Find where the given text appears and provide that cell's center as [x, y] coordinate. 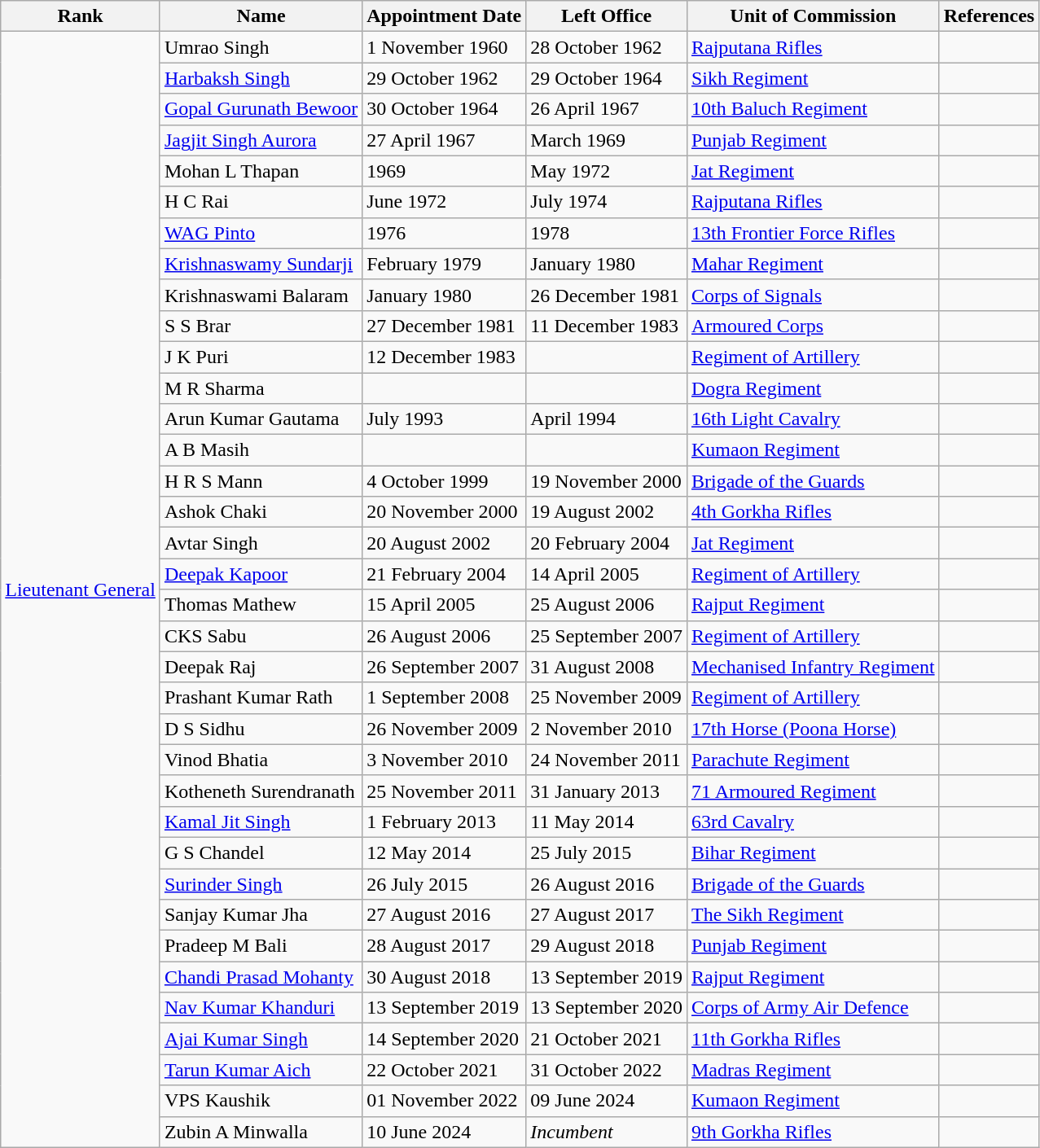
Harbaksh Singh [261, 78]
Dogra Regiment [813, 388]
H C Rai [261, 202]
21 February 2004 [445, 574]
10 June 2024 [445, 1132]
11 May 2014 [607, 822]
01 November 2022 [445, 1101]
16th Light Cavalry [813, 419]
Sanjay Kumar Jha [261, 915]
26 August 2016 [607, 883]
13 September 2020 [607, 1008]
9th Gorkha Rifles [813, 1132]
Surinder Singh [261, 883]
Kamal Jit Singh [261, 822]
WAG Pinto [261, 233]
Ashok Chaki [261, 512]
12 May 2014 [445, 852]
June 1972 [445, 202]
Krishnaswami Balaram [261, 295]
25 November 2009 [607, 698]
April 1994 [607, 419]
3 November 2010 [445, 760]
30 October 1964 [445, 109]
22 October 2021 [445, 1070]
19 August 2002 [607, 512]
1 September 2008 [445, 698]
27 August 2017 [607, 915]
Prashant Kumar Rath [261, 698]
1978 [607, 233]
4th Gorkha Rifles [813, 512]
20 November 2000 [445, 512]
Pradeep M Bali [261, 946]
27 April 1967 [445, 140]
A B Masih [261, 450]
20 August 2002 [445, 543]
Mechanised Infantry Regiment [813, 667]
27 August 2016 [445, 915]
30 August 2018 [445, 977]
Gopal Gurunath Bewoor [261, 109]
2 November 2010 [607, 729]
26 July 2015 [445, 883]
Deepak Kapoor [261, 574]
29 August 2018 [607, 946]
1969 [445, 171]
25 July 2015 [607, 852]
Mohan L Thapan [261, 171]
Mahar Regiment [813, 264]
20 February 2004 [607, 543]
13th Frontier Force Rifles [813, 233]
Tarun Kumar Aich [261, 1070]
25 September 2007 [607, 636]
Rank [81, 16]
Bihar Regiment [813, 852]
Avtar Singh [261, 543]
Sikh Regiment [813, 78]
July 1993 [445, 419]
Armoured Corps [813, 326]
References [989, 16]
4 October 1999 [445, 481]
Lieutenant General [81, 589]
09 June 2024 [607, 1101]
71 Armoured Regiment [813, 791]
1 February 2013 [445, 822]
10th Baluch Regiment [813, 109]
26 December 1981 [607, 295]
CKS Sabu [261, 636]
29 October 1962 [445, 78]
11th Gorkha Rifles [813, 1039]
15 April 2005 [445, 605]
J K Puri [261, 357]
28 August 2017 [445, 946]
Appointment Date [445, 16]
March 1969 [607, 140]
Name [261, 16]
Left Office [607, 16]
Krishnaswamy Sundarji [261, 264]
1 November 1960 [445, 47]
Nav Kumar Khanduri [261, 1008]
Umrao Singh [261, 47]
26 November 2009 [445, 729]
25 August 2006 [607, 605]
63rd Cavalry [813, 822]
27 December 1981 [445, 326]
Arun Kumar Gautama [261, 419]
Vinod Bhatia [261, 760]
17th Horse (Poona Horse) [813, 729]
Thomas Mathew [261, 605]
26 April 1967 [607, 109]
11 December 1983 [607, 326]
24 November 2011 [607, 760]
12 December 1983 [445, 357]
Parachute Regiment [813, 760]
21 October 2021 [607, 1039]
28 October 1962 [607, 47]
Chandi Prasad Mohanty [261, 977]
29 October 1964 [607, 78]
VPS Kaushik [261, 1101]
G S Chandel [261, 852]
Zubin A Minwalla [261, 1132]
May 1972 [607, 171]
Unit of Commission [813, 16]
Jagjit Singh Aurora [261, 140]
14 September 2020 [445, 1039]
1976 [445, 233]
31 August 2008 [607, 667]
The Sikh Regiment [813, 915]
S S Brar [261, 326]
31 October 2022 [607, 1070]
25 November 2011 [445, 791]
D S Sidhu [261, 729]
Incumbent [607, 1132]
26 August 2006 [445, 636]
14 April 2005 [607, 574]
February 1979 [445, 264]
19 November 2000 [607, 481]
Corps of Signals [813, 295]
H R S Mann [261, 481]
31 January 2013 [607, 791]
M R Sharma [261, 388]
Corps of Army Air Defence [813, 1008]
Deepak Raj [261, 667]
Ajai Kumar Singh [261, 1039]
Madras Regiment [813, 1070]
Kotheneth Surendranath [261, 791]
26 September 2007 [445, 667]
July 1974 [607, 202]
